From the cell containing the given text, extract its center point as [X, Y] coordinate. 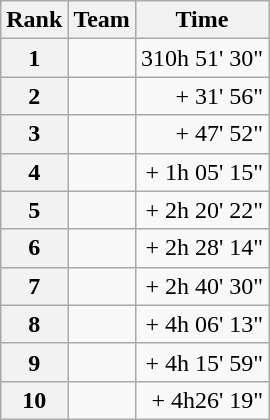
+ 1h 05' 15" [202, 172]
1 [34, 58]
10 [34, 400]
+ 2h 28' 14" [202, 248]
+ 4h 15' 59" [202, 362]
6 [34, 248]
+ 47' 52" [202, 134]
3 [34, 134]
Rank [34, 20]
5 [34, 210]
4 [34, 172]
9 [34, 362]
7 [34, 286]
8 [34, 324]
Team [102, 20]
+ 2h 40' 30" [202, 286]
+ 31' 56" [202, 96]
Time [202, 20]
2 [34, 96]
+ 4h 06' 13" [202, 324]
310h 51' 30" [202, 58]
+ 2h 20' 22" [202, 210]
+ 4h26' 19" [202, 400]
